Capture the cell that displays the provided text and extract its (x, y) central coordinate. 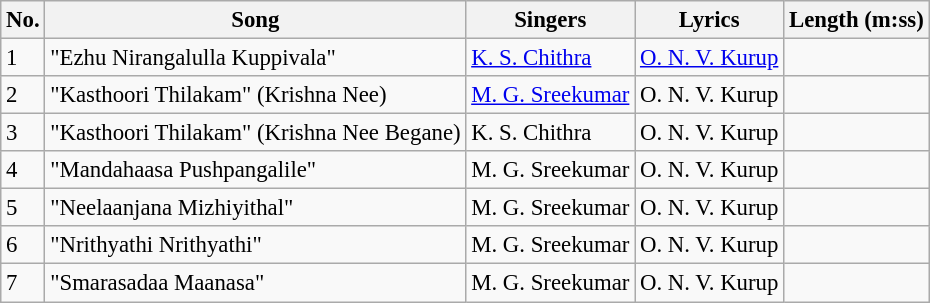
"Kasthoori Thilakam" (Krishna Nee Begane) (256, 133)
Singers (550, 20)
3 (23, 133)
"Mandahaasa Pushpangalile" (256, 170)
"Kasthoori Thilakam" (Krishna Nee) (256, 95)
Length (m:ss) (856, 20)
"Smarasadaa Maanasa" (256, 283)
2 (23, 95)
7 (23, 283)
5 (23, 208)
"Ezhu Nirangalulla Kuppivala" (256, 58)
No. (23, 20)
Lyrics (710, 20)
"Neelaanjana Mizhiyithal" (256, 208)
1 (23, 58)
6 (23, 245)
Song (256, 20)
"Nrithyathi Nrithyathi" (256, 245)
4 (23, 170)
